Output the [X, Y] coordinate of the center of the cell containing the given text.  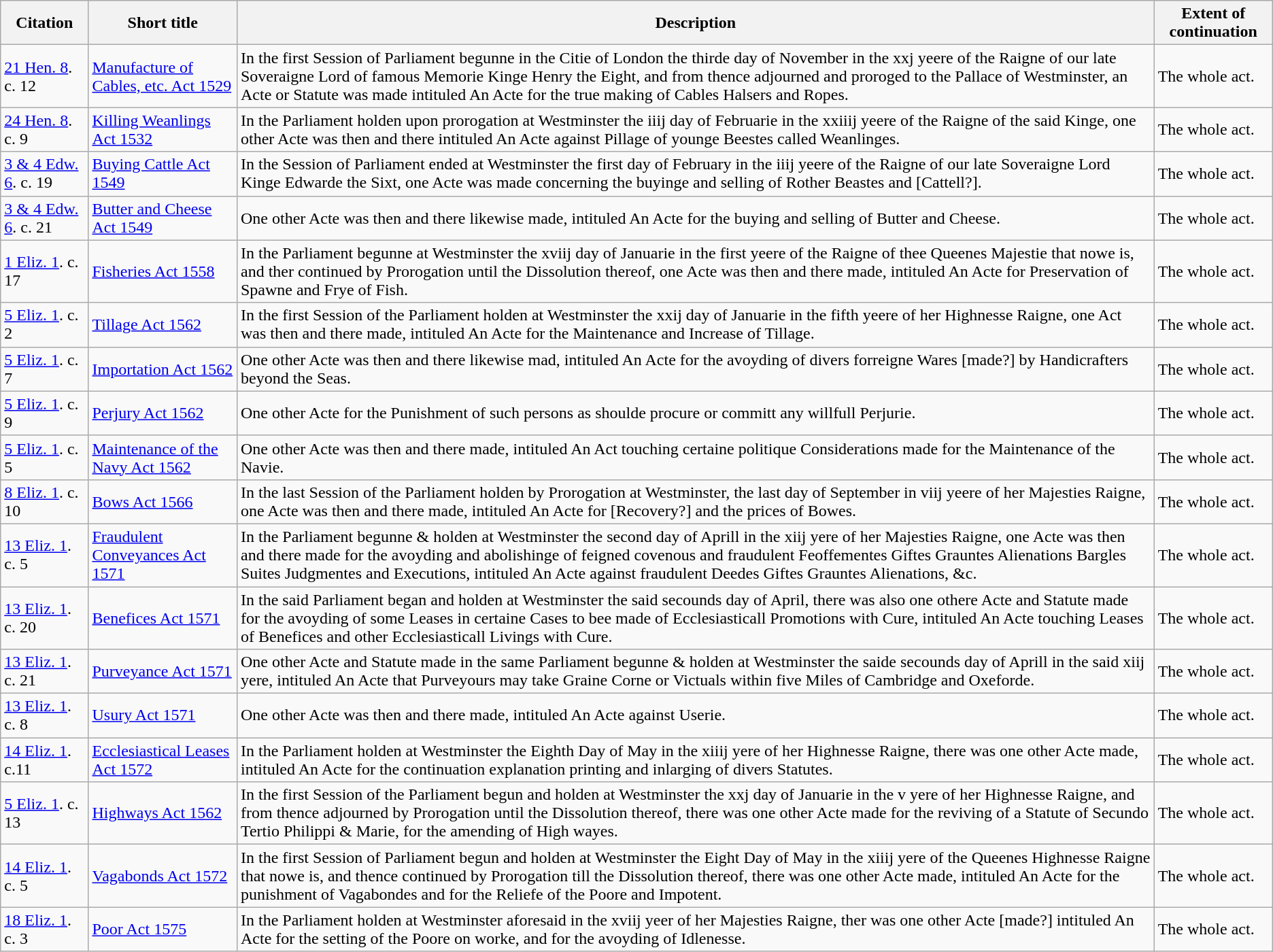
Manufacture of Cables, etc. Act 1529 [163, 76]
Bows Act 1566 [163, 502]
Tillage Act 1562 [163, 325]
One other Acte was then and there likewise made, intituled An Acte for the buying and selling of Butter and Cheese. [695, 218]
Poor Act 1575 [163, 929]
8 Eliz. 1. c. 10 [45, 502]
13 Eliz. 1. c. 5 [45, 555]
18 Eliz. 1. c. 3 [45, 929]
One other Acte was then and there made, intituled An Acte against Userie. [695, 715]
5 Eliz. 1. c. 5 [45, 457]
5 Eliz. 1. c. 7 [45, 369]
13 Eliz. 1. c. 8 [45, 715]
13 Eliz. 1. c. 21 [45, 672]
Buying Cattle Act 1549 [163, 174]
1 Eliz. 1. c. 17 [45, 271]
13 Eliz. 1. c. 20 [45, 617]
Killing Weanlings Act 1532 [163, 129]
3 & 4 Edw. 6. c. 21 [45, 218]
Short title [163, 23]
5 Eliz. 1. c. 9 [45, 413]
Fisheries Act 1558 [163, 271]
Description [695, 23]
14 Eliz. 1. c.11 [45, 760]
Maintenance of the Navy Act 1562 [163, 457]
Highways Act 1562 [163, 813]
Vagabonds Act 1572 [163, 876]
3 & 4 Edw. 6. c. 19 [45, 174]
Perjury Act 1562 [163, 413]
14 Eliz. 1. c. 5 [45, 876]
Ecclesiastical Leases Act 1572 [163, 760]
Importation Act 1562 [163, 369]
Extent of continuation [1213, 23]
Citation [45, 23]
Butter and Cheese Act 1549 [163, 218]
5 Eliz. 1. c. 2 [45, 325]
5 Eliz. 1. c. 13 [45, 813]
Benefices Act 1571 [163, 617]
One other Acte for the Punishment of such persons as shoulde procure or committ any willfull Perjurie. [695, 413]
Purveyance Act 1571 [163, 672]
One other Acte was then and there made, intituled An Act touching certaine politique Considerations made for the Maintenance of the Navie. [695, 457]
Usury Act 1571 [163, 715]
21 Hen. 8. c. 12 [45, 76]
24 Hen. 8. c. 9 [45, 129]
Fraudulent Conveyances Act 1571 [163, 555]
